Provide the [x, y] coordinate of the cell's center where the given text is located.  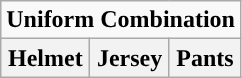
Uniform Combination [121, 20]
Helmet [46, 58]
Jersey [130, 58]
Pants [204, 58]
